Extract the (x, y) coordinate from the center of the cell holding the provided text.  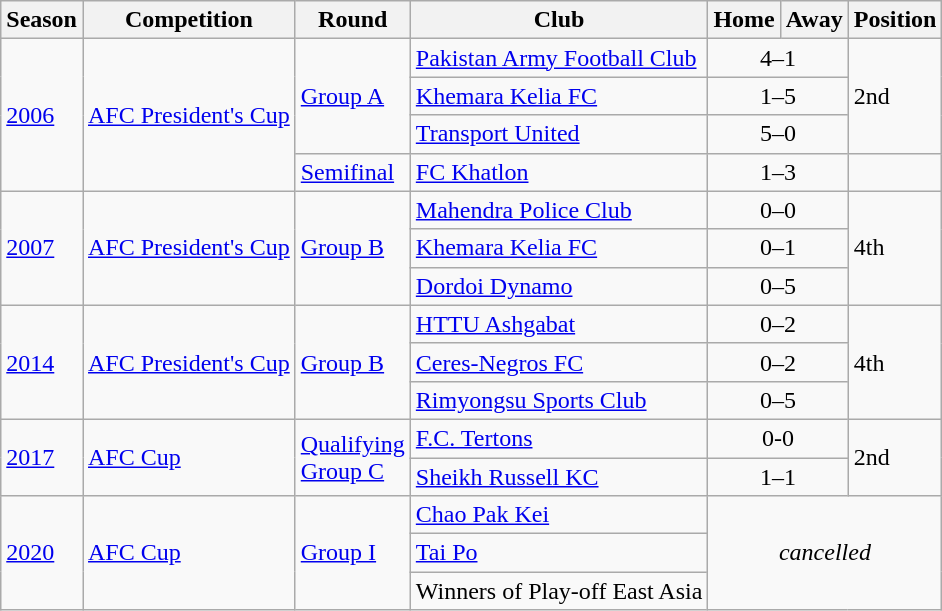
Club (559, 20)
2007 (42, 248)
Tai Po (559, 553)
Transport United (559, 134)
1–1 (778, 477)
Mahendra Police Club (559, 210)
0–0 (778, 210)
Winners of Play-off East Asia (559, 591)
0-0 (778, 438)
HTTU Ashgabat (559, 324)
2017 (42, 457)
Sheikh Russell KC (559, 477)
1–3 (778, 172)
Round (352, 20)
Rimyongsu Sports Club (559, 400)
Semifinal (352, 172)
Group A (352, 96)
0–1 (778, 248)
Home (744, 20)
2020 (42, 553)
Chao Pak Kei (559, 515)
2006 (42, 115)
2014 (42, 362)
cancelled (825, 553)
Season (42, 20)
4–1 (778, 58)
F.C. Tertons (559, 438)
Position (895, 20)
Pakistan Army Football Club (559, 58)
Group I (352, 553)
Ceres-Negros FC (559, 362)
5–0 (778, 134)
FC Khatlon (559, 172)
1–5 (778, 96)
Dordoi Dynamo (559, 286)
QualifyingGroup C (352, 457)
Away (814, 20)
Competition (188, 20)
